Find where the given text appears and provide that cell's center as (X, Y) coordinate. 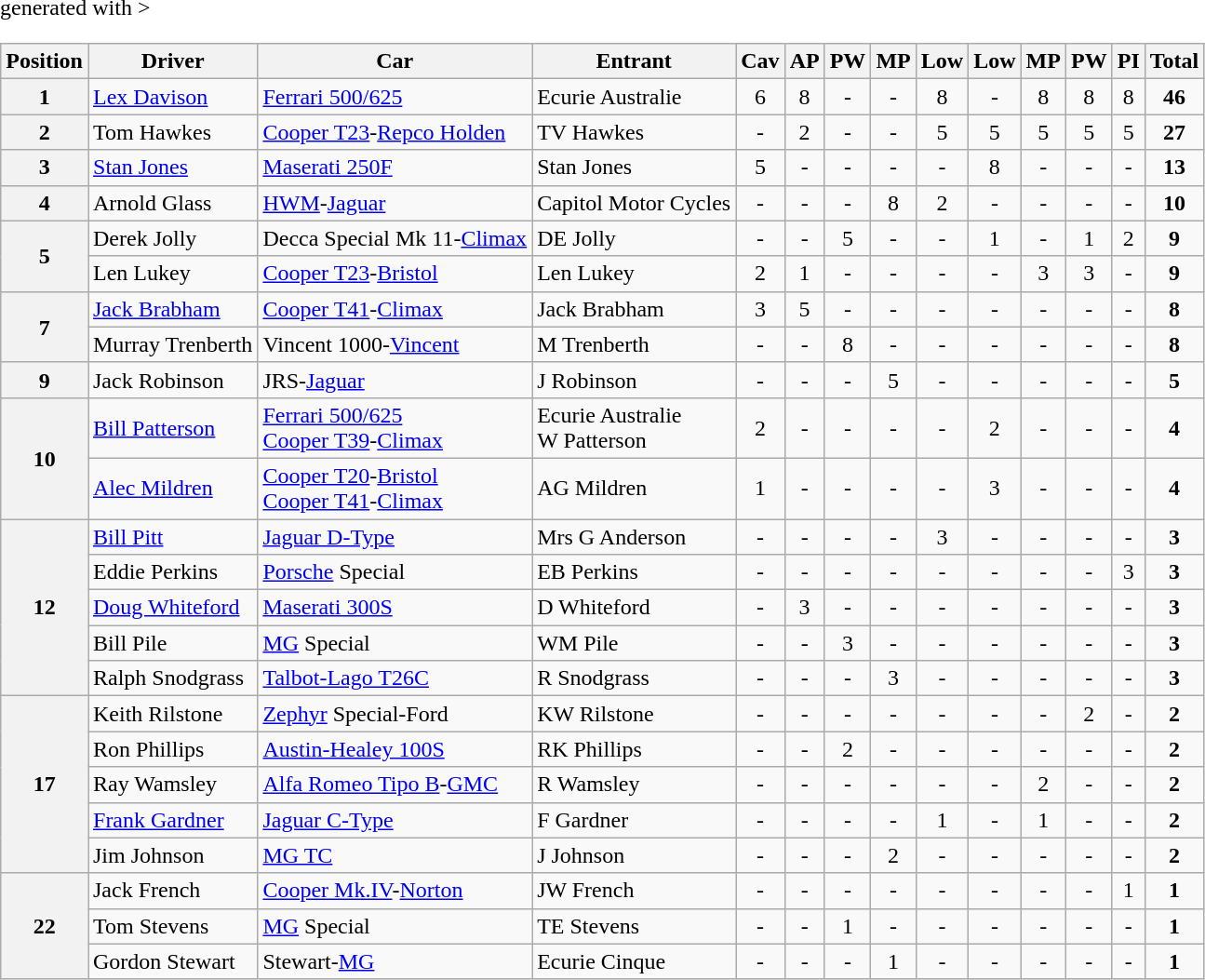
M Trenberth (635, 344)
Stewart-MG (395, 961)
Austin-Healey 100S (395, 749)
Talbot-Lago T26C (395, 678)
Bill Pitt (172, 537)
Jack French (172, 891)
DE Jolly (635, 238)
Car (395, 61)
Cooper T23-Bristol (395, 274)
Gordon Stewart (172, 961)
EB Perkins (635, 572)
Jaguar C-Type (395, 820)
Bill Patterson (172, 428)
HWM-Jaguar (395, 203)
46 (1174, 97)
F Gardner (635, 820)
JRS-Jaguar (395, 380)
D Whiteford (635, 608)
Total (1174, 61)
Ferrari 500/625 (395, 97)
RK Phillips (635, 749)
J Robinson (635, 380)
Ferrari 500/625 Cooper T39-Climax (395, 428)
Murray Trenberth (172, 344)
Ecurie Australie W Patterson (635, 428)
Entrant (635, 61)
R Wamsley (635, 785)
Jack Robinson (172, 380)
AP (804, 61)
Arnold Glass (172, 203)
Tom Stevens (172, 926)
Ecurie Australie (635, 97)
Ralph Snodgrass (172, 678)
Maserati 250F (395, 168)
Cooper T41-Climax (395, 309)
TV Hawkes (635, 132)
Cooper T20-Bristol Cooper T41-Climax (395, 488)
Eddie Perkins (172, 572)
Ray Wamsley (172, 785)
Alec Mildren (172, 488)
Bill Pile (172, 643)
Tom Hawkes (172, 132)
Keith Rilstone (172, 714)
Ecurie Cinque (635, 961)
Mrs G Anderson (635, 537)
Porsche Special (395, 572)
Jaguar D-Type (395, 537)
PI (1128, 61)
Vincent 1000-Vincent (395, 344)
WM Pile (635, 643)
Lex Davison (172, 97)
R Snodgrass (635, 678)
KW Rilstone (635, 714)
TE Stevens (635, 926)
22 (45, 926)
MG TC (395, 855)
Derek Jolly (172, 238)
JW French (635, 891)
Cooper Mk.IV-Norton (395, 891)
27 (1174, 132)
Doug Whiteford (172, 608)
Frank Gardner (172, 820)
Jim Johnson (172, 855)
Alfa Romeo Tipo B-GMC (395, 785)
AG Mildren (635, 488)
Zephyr Special-Ford (395, 714)
Ron Phillips (172, 749)
Cooper T23-Repco Holden (395, 132)
Capitol Motor Cycles (635, 203)
Maserati 300S (395, 608)
Driver (172, 61)
J Johnson (635, 855)
7 (45, 327)
17 (45, 785)
12 (45, 608)
Decca Special Mk 11-Climax (395, 238)
6 (760, 97)
13 (1174, 168)
Cav (760, 61)
Position (45, 61)
